Provide the (X, Y) coordinate of the cell's center where the given text is located.  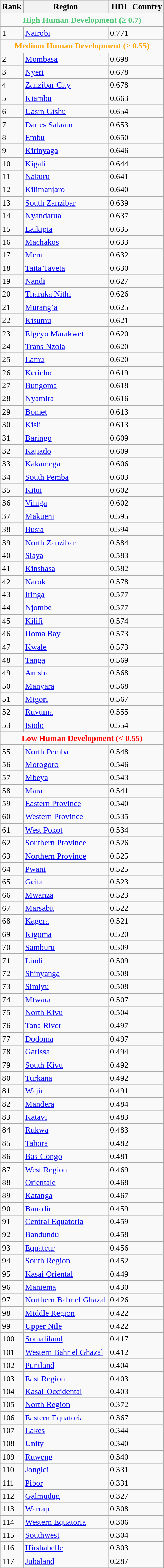
102 (12, 1365)
Nyamira (66, 399)
55 (12, 751)
0.303 (119, 1548)
14 (12, 216)
108 (12, 1444)
80 (12, 1078)
0.619 (119, 372)
Kigoma (66, 934)
85 (12, 1143)
42 (12, 582)
0.507 (119, 1000)
69 (12, 934)
65 (12, 882)
24 (12, 346)
Simiyu (66, 986)
Tharaka Nithi (66, 294)
Country (147, 7)
Middle Region (66, 1313)
0.646 (119, 150)
Pibor (66, 1483)
Kisumu (66, 320)
61 (12, 830)
106 (12, 1418)
17 (12, 255)
117 (12, 1561)
0.504 (119, 1013)
29 (12, 412)
South Region (66, 1261)
Morogoro (66, 764)
Northern Province (66, 856)
Northern Bahr el Ghazal (66, 1300)
41 (12, 568)
84 (12, 1130)
Kilifi (66, 621)
Kakamega (66, 464)
45 (12, 621)
60 (12, 817)
20 (12, 294)
Kinshasa (66, 568)
Baringo (66, 438)
0.554 (119, 725)
104 (12, 1391)
Equateur (66, 1248)
22 (12, 320)
0.639 (119, 203)
Galmudug (66, 1496)
0.456 (119, 1248)
South Pemba (66, 477)
74 (12, 1000)
0.417 (119, 1339)
Mandera (66, 1104)
Machakos (66, 242)
115 (12, 1535)
0.535 (119, 817)
Tana River (66, 1026)
111 (12, 1483)
0.458 (119, 1235)
Eastern Equatoria (66, 1418)
Nakuru (66, 177)
Puntland (66, 1365)
Mwanza (66, 895)
0.584 (119, 542)
52 (12, 712)
99 (12, 1326)
13 (12, 203)
Mbeya (66, 777)
98 (12, 1313)
East Region (66, 1378)
Trans Nzoia (66, 346)
Tanga (66, 660)
Murang’a (66, 307)
Mombasa (66, 59)
0.632 (119, 255)
Rukwa (66, 1130)
Western Equatoria (66, 1522)
0.469 (119, 1169)
101 (12, 1352)
Nyandarua (66, 216)
Nairobi (66, 33)
Kajiado (66, 451)
Marsabit (66, 908)
Somaliland (66, 1339)
Kiambu (66, 98)
0.637 (119, 216)
0.650 (119, 137)
Garissa (66, 1052)
Kericho (66, 372)
28 (12, 399)
West Pokot (66, 830)
Siaya (66, 555)
81 (12, 1091)
40 (12, 555)
0.468 (119, 1182)
76 (12, 1026)
103 (12, 1378)
Dodoma (66, 1039)
35 (12, 490)
0.481 (119, 1156)
100 (12, 1339)
89 (12, 1195)
Southwest (66, 1535)
South Kivu (66, 1065)
116 (12, 1548)
Dar es Salaam (66, 124)
Uasin Gishu (66, 111)
Low Human Development (< 0.55) (82, 738)
109 (12, 1457)
0.484 (119, 1104)
11 (12, 177)
37 (12, 516)
0.548 (119, 751)
87 (12, 1169)
0.641 (119, 177)
3 (12, 72)
Eastern Province (66, 804)
Lindi (66, 960)
Kilimanjaro (66, 190)
0.644 (119, 164)
Pwani (66, 869)
Njombe (66, 608)
51 (12, 699)
Kwale (66, 647)
North Zanzibar (66, 542)
114 (12, 1522)
Wajir (66, 1091)
Ruvuma (66, 712)
0.594 (119, 529)
Bas-Congo (66, 1156)
Turkana (66, 1078)
8 (12, 137)
31 (12, 438)
0.452 (119, 1261)
0.482 (119, 1143)
21 (12, 307)
39 (12, 542)
43 (12, 595)
112 (12, 1496)
Makueni (66, 516)
5 (12, 98)
59 (12, 804)
93 (12, 1248)
Homa Bay (66, 634)
73 (12, 986)
105 (12, 1404)
0.698 (119, 59)
0.543 (119, 777)
1 (12, 33)
4 (12, 85)
Unity (66, 1444)
0.771 (119, 33)
Kirinyaga (66, 150)
High Human Development (≥ 0.7) (82, 20)
70 (12, 947)
Rank (12, 7)
Katanga (66, 1195)
Manyara (66, 686)
71 (12, 960)
0.555 (119, 712)
0.526 (119, 843)
46 (12, 634)
Southern Province (66, 843)
0.618 (119, 386)
Kigali (66, 164)
0.541 (119, 790)
0.520 (119, 934)
0.546 (119, 764)
19 (12, 281)
Upper Nile (66, 1326)
95 (12, 1274)
Elgeyo Marakwet (66, 333)
33 (12, 464)
26 (12, 372)
0.569 (119, 660)
Kitui (66, 490)
Western Province (66, 817)
34 (12, 477)
Arusha (66, 673)
88 (12, 1182)
79 (12, 1065)
Isiolo (66, 725)
Ruweng (66, 1457)
0.653 (119, 124)
0.635 (119, 229)
Jubaland (66, 1561)
Geita (66, 882)
Iringa (66, 595)
Kagera (66, 921)
North Kivu (66, 1013)
0.522 (119, 908)
Narok (66, 582)
0.467 (119, 1195)
0.426 (119, 1300)
Kisii (66, 425)
0.633 (119, 242)
0.430 (119, 1287)
97 (12, 1300)
92 (12, 1235)
0.630 (119, 268)
0.304 (119, 1535)
Lakes (66, 1431)
0.606 (119, 464)
Lamu (66, 359)
86 (12, 1156)
10 (12, 164)
18 (12, 268)
0.582 (119, 568)
Busia (66, 529)
Mara (66, 790)
2 (12, 59)
36 (12, 503)
68 (12, 921)
0.654 (119, 111)
0.603 (119, 477)
0.574 (119, 621)
Medium Human Development (≥ 0.55) (82, 46)
Mtwara (66, 1000)
Taita Taveta (66, 268)
63 (12, 856)
West Region (66, 1169)
HDI (119, 7)
0.372 (119, 1404)
Zanzibar City (66, 85)
0.287 (119, 1561)
0.626 (119, 294)
0.627 (119, 281)
Laikipia (66, 229)
27 (12, 386)
Bomet (66, 412)
6 (12, 111)
38 (12, 529)
Jonglei (66, 1470)
Hirshabelle (66, 1548)
90 (12, 1208)
0.306 (119, 1522)
64 (12, 869)
Nandi (66, 281)
North Pemba (66, 751)
0.308 (119, 1509)
15 (12, 229)
South Zanzibar (66, 203)
12 (12, 190)
25 (12, 359)
0.567 (119, 699)
0.640 (119, 190)
Shinyanga (66, 973)
Warrap (66, 1509)
0.621 (119, 320)
Samburu (66, 947)
53 (12, 725)
0.491 (119, 1091)
91 (12, 1222)
0.625 (119, 307)
62 (12, 843)
Kasai-Occidental (66, 1391)
Region (66, 7)
83 (12, 1117)
0.578 (119, 582)
0.344 (119, 1431)
16 (12, 242)
113 (12, 1509)
0.583 (119, 555)
49 (12, 673)
75 (12, 1013)
0.449 (119, 1274)
66 (12, 895)
78 (12, 1052)
48 (12, 660)
47 (12, 647)
7 (12, 124)
Tabora (66, 1143)
0.534 (119, 830)
67 (12, 908)
30 (12, 425)
Banadir (66, 1208)
110 (12, 1470)
Migori (66, 699)
56 (12, 764)
Central Equatoria (66, 1222)
0.521 (119, 921)
72 (12, 973)
Orientale (66, 1182)
Meru (66, 255)
96 (12, 1287)
58 (12, 790)
23 (12, 333)
0.404 (119, 1365)
32 (12, 451)
0.663 (119, 98)
North Region (66, 1404)
0.595 (119, 516)
77 (12, 1039)
Embu (66, 137)
107 (12, 1431)
Katavi (66, 1117)
94 (12, 1261)
0.327 (119, 1496)
Bungoma (66, 386)
0.494 (119, 1052)
Nyeri (66, 72)
0.616 (119, 399)
Maniema (66, 1287)
9 (12, 150)
50 (12, 686)
0.412 (119, 1352)
82 (12, 1104)
Bandundu (66, 1235)
57 (12, 777)
Kasai Oriental (66, 1274)
0.540 (119, 804)
0.367 (119, 1418)
44 (12, 608)
Western Bahr el Ghazal (66, 1352)
Vihiga (66, 503)
